Detect which cell encompasses the target text, then output its (x, y) center coordinate. 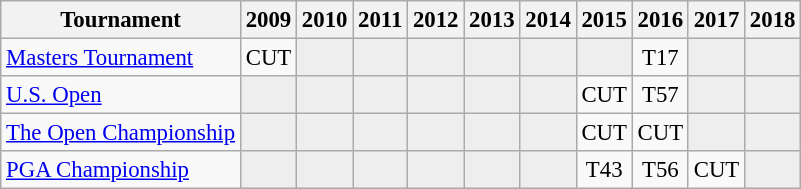
2013 (492, 20)
2014 (548, 20)
T43 (604, 170)
2012 (436, 20)
2018 (773, 20)
Tournament (121, 20)
2016 (660, 20)
T57 (660, 95)
2010 (325, 20)
The Open Championship (121, 133)
U.S. Open (121, 95)
PGA Championship (121, 170)
Masters Tournament (121, 58)
2015 (604, 20)
T17 (660, 58)
2009 (268, 20)
2017 (716, 20)
T56 (660, 170)
2011 (380, 20)
